Capture the cell that displays the provided text and extract its (X, Y) central coordinate. 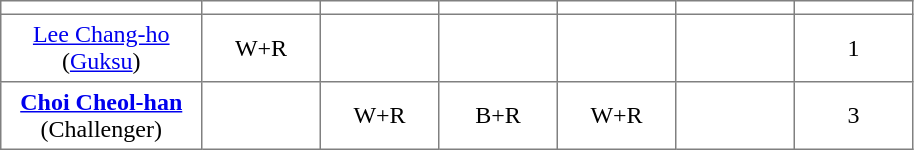
B+R (498, 116)
3 (853, 116)
Choi Cheol-han(Challenger) (102, 116)
Lee Chang-ho(Guksu) (102, 48)
1 (853, 48)
